Capture the cell that displays the provided text and extract its (x, y) central coordinate. 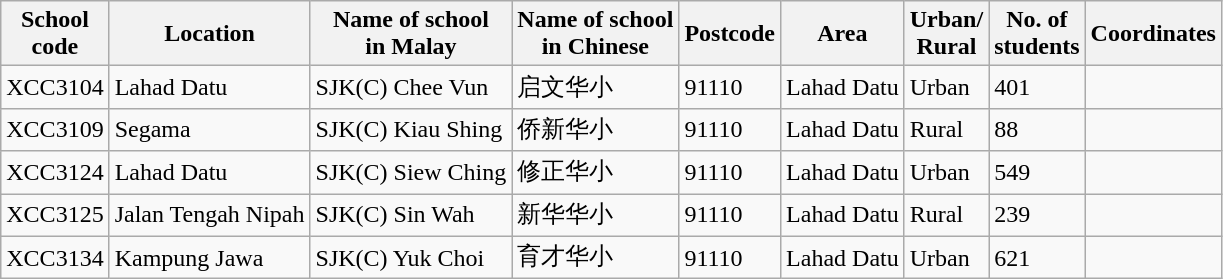
Postcode (730, 34)
XCC3134 (55, 258)
SJK(C) Yuk Choi (411, 258)
新华华小 (596, 216)
侨新华小 (596, 130)
Kampung Jawa (210, 258)
No. ofstudents (1037, 34)
修正华小 (596, 172)
SJK(C) Sin Wah (411, 216)
Area (843, 34)
XCC3124 (55, 172)
Segama (210, 130)
Jalan Tengah Nipah (210, 216)
启文华小 (596, 88)
Location (210, 34)
Name of schoolin Chinese (596, 34)
SJK(C) Kiau Shing (411, 130)
549 (1037, 172)
Name of schoolin Malay (411, 34)
育才华小 (596, 258)
XCC3125 (55, 216)
88 (1037, 130)
621 (1037, 258)
Coordinates (1153, 34)
401 (1037, 88)
XCC3109 (55, 130)
XCC3104 (55, 88)
Urban/Rural (946, 34)
Schoolcode (55, 34)
SJK(C) Chee Vun (411, 88)
239 (1037, 216)
SJK(C) Siew Ching (411, 172)
